For the text-containing cell, return its midpoint in [x, y] coordinate format. 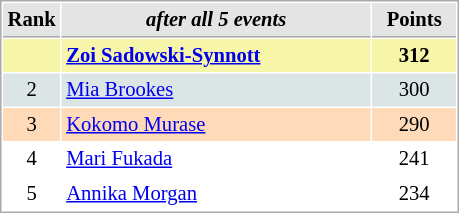
Mia Brookes [216, 90]
Rank [32, 20]
312 [414, 56]
Annika Morgan [216, 194]
300 [414, 90]
after all 5 events [216, 20]
234 [414, 194]
Points [414, 20]
241 [414, 158]
3 [32, 124]
2 [32, 90]
4 [32, 158]
Kokomo Murase [216, 124]
5 [32, 194]
Zoi Sadowski-Synnott [216, 56]
290 [414, 124]
Mari Fukada [216, 158]
